Output the [x, y] coordinate of the center of the cell containing the given text.  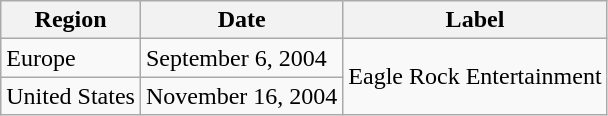
November 16, 2004 [241, 96]
September 6, 2004 [241, 58]
Date [241, 20]
Label [475, 20]
United States [71, 96]
Region [71, 20]
Europe [71, 58]
Eagle Rock Entertainment [475, 77]
